Extract the (X, Y) coordinate from the center of the cell holding the provided text.  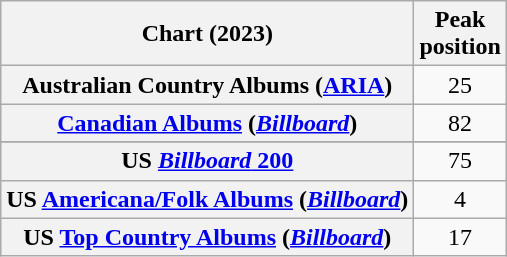
US Top Country Albums (Billboard) (208, 237)
17 (460, 237)
Canadian Albums (Billboard) (208, 123)
82 (460, 123)
75 (460, 161)
Peakposition (460, 34)
Australian Country Albums (ARIA) (208, 85)
25 (460, 85)
Chart (2023) (208, 34)
4 (460, 199)
US Americana/Folk Albums (Billboard) (208, 199)
US Billboard 200 (208, 161)
